Determine the (x, y) coordinate at the center of the cell enclosing the given text.  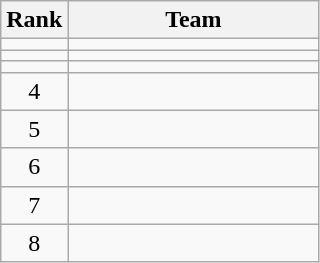
5 (34, 129)
6 (34, 167)
Rank (34, 20)
8 (34, 243)
4 (34, 91)
Team (194, 20)
7 (34, 205)
